Return (X, Y) of the center of cell containing provided text 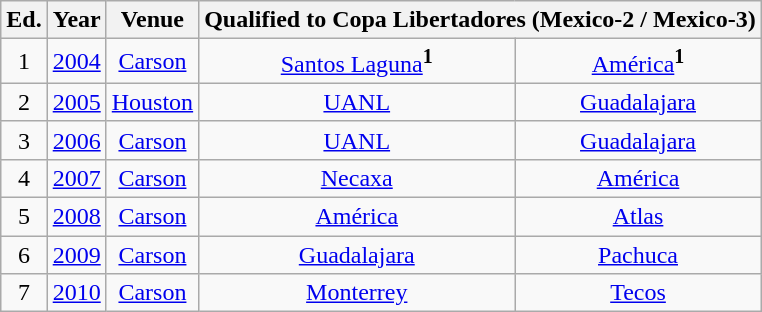
2005 (76, 102)
2010 (76, 293)
2007 (76, 178)
Pachuca (638, 255)
5 (24, 217)
Venue (152, 20)
2006 (76, 140)
Necaxa (357, 178)
Houston (152, 102)
2008 (76, 217)
6 (24, 255)
2 (24, 102)
Santos Laguna1 (357, 62)
Atlas (638, 217)
Monterrey (357, 293)
7 (24, 293)
Tecos (638, 293)
Ed. (24, 20)
Qualified to Copa Libertadores (Mexico-2 / Mexico-3) (480, 20)
América1 (638, 62)
3 (24, 140)
2004 (76, 62)
4 (24, 178)
Year (76, 20)
2009 (76, 255)
1 (24, 62)
